Find where the given text appears and provide that cell's center as [x, y] coordinate. 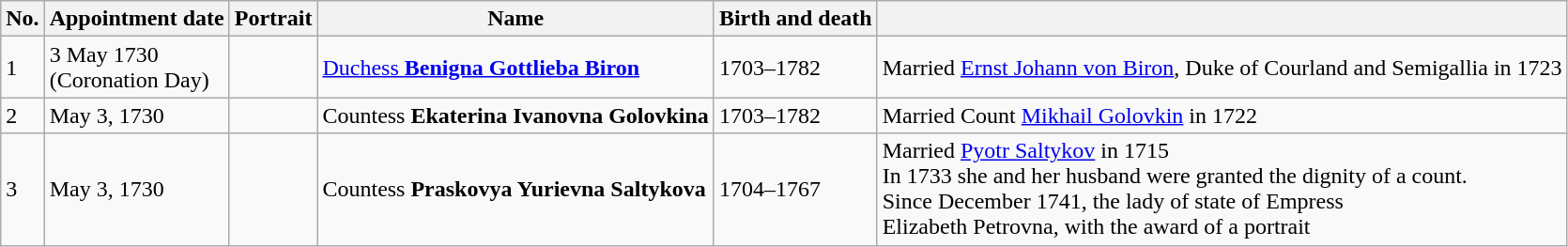
Birth and death [795, 19]
Portrait [273, 19]
Appointment date [137, 19]
Married Ernst Johann von Biron, Duke of Courland and Semigallia in 1723 [1222, 68]
Countess Ekaterina Ivanovna Golovkina [515, 116]
Duchess Benigna Gottlieba Biron [515, 68]
Countess Praskovya Yurievna Saltykova [515, 190]
1 [23, 68]
1704–1767 [795, 190]
3 [23, 190]
3 May 1730(Coronation Day) [137, 68]
Married Count Mikhail Golovkin in 1722 [1222, 116]
No. [23, 19]
2 [23, 116]
Name [515, 19]
